Determine the (X, Y) coordinate at the center of the cell enclosing the given text.  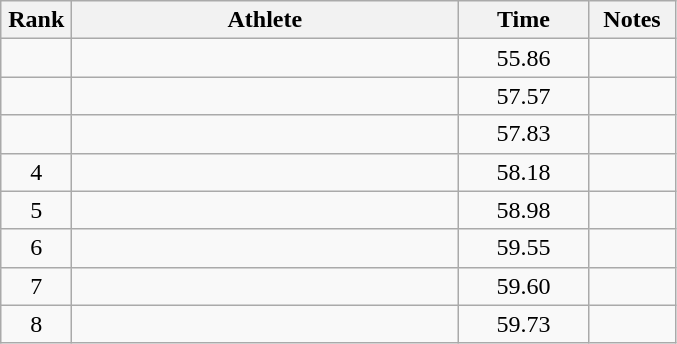
59.55 (524, 248)
57.83 (524, 134)
Athlete (265, 20)
5 (36, 210)
55.86 (524, 58)
Notes (632, 20)
58.18 (524, 172)
59.60 (524, 286)
8 (36, 324)
4 (36, 172)
7 (36, 286)
6 (36, 248)
57.57 (524, 96)
58.98 (524, 210)
59.73 (524, 324)
Rank (36, 20)
Time (524, 20)
